Return (X, Y) of the center of cell containing provided text 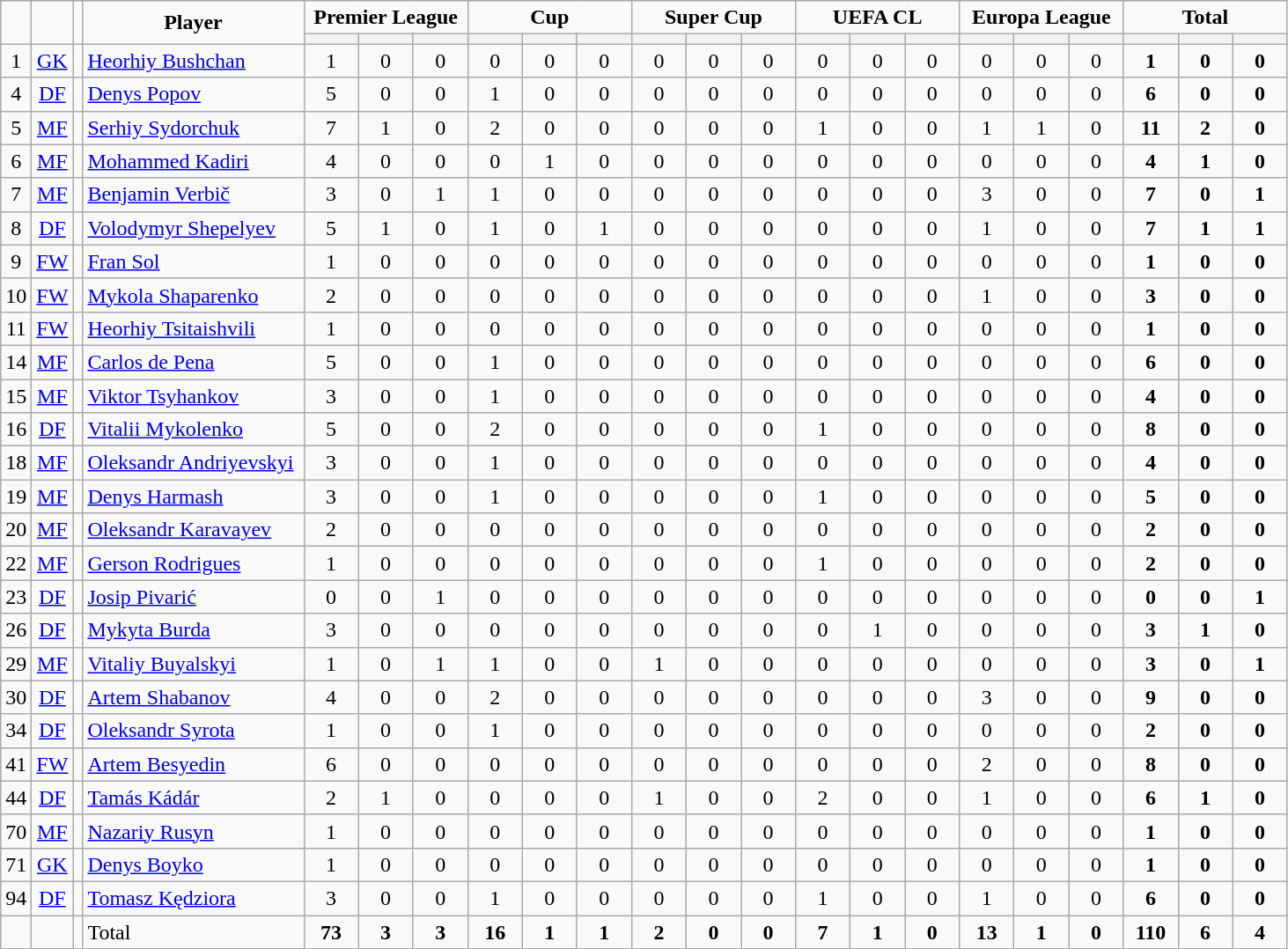
Viktor Tsyhankov (194, 395)
Cup (549, 18)
14 (16, 362)
Artem Shabanov (194, 697)
Artem Besyedin (194, 764)
Denys Harmash (194, 497)
Mykyta Burda (194, 630)
Josip Pivarić (194, 597)
Denys Boyko (194, 864)
22 (16, 563)
Mykola Shaparenko (194, 295)
Premier League (386, 18)
Heorhiy Bushchan (194, 61)
41 (16, 764)
Tomasz Kędziora (194, 898)
Denys Popov (194, 94)
20 (16, 530)
Mohammed Kadiri (194, 161)
44 (16, 798)
71 (16, 864)
Vitaliy Buyalskyi (194, 664)
Serhiy Sydorchuk (194, 128)
13 (987, 932)
Vitalii Mykolenko (194, 430)
110 (1151, 932)
Player (194, 23)
Gerson Rodrigues (194, 563)
Oleksandr Andriyevskyi (194, 463)
23 (16, 597)
Volodymyr Shepelyev (194, 228)
Super Cup (713, 18)
Nazariy Rusyn (194, 831)
Oleksandr Syrota (194, 731)
Fran Sol (194, 261)
26 (16, 630)
UEFA CL (878, 18)
19 (16, 497)
30 (16, 697)
70 (16, 831)
Benjamin Verbič (194, 195)
18 (16, 463)
Oleksandr Karavayev (194, 530)
15 (16, 395)
Carlos de Pena (194, 362)
Tamás Kádár (194, 798)
10 (16, 295)
Europa League (1041, 18)
29 (16, 664)
34 (16, 731)
73 (331, 932)
94 (16, 898)
Heorhiy Tsitaishvili (194, 328)
